Find where the given text appears and provide that cell's center as [X, Y] coordinate. 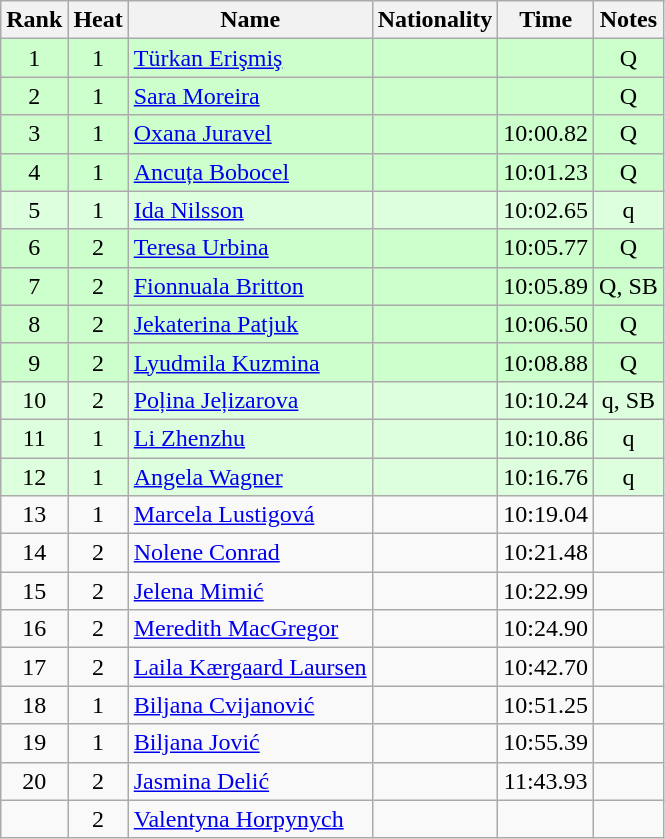
10:55.39 [546, 743]
Time [546, 20]
Jekaterina Patjuk [250, 324]
9 [34, 362]
Jasmina Delić [250, 781]
10:51.25 [546, 705]
Oxana Juravel [250, 134]
Fionnuala Britton [250, 286]
10:02.65 [546, 210]
10:01.23 [546, 172]
Sara Moreira [250, 96]
Ida Nilsson [250, 210]
Türkan Erişmiş [250, 58]
10:10.86 [546, 438]
Rank [34, 20]
Name [250, 20]
10:00.82 [546, 134]
10:24.90 [546, 629]
Li Zhenzhu [250, 438]
7 [34, 286]
Poļina Jeļizarova [250, 400]
17 [34, 667]
10:06.50 [546, 324]
10 [34, 400]
Nolene Conrad [250, 553]
5 [34, 210]
Angela Wagner [250, 477]
Meredith MacGregor [250, 629]
4 [34, 172]
18 [34, 705]
10:22.99 [546, 591]
Heat [98, 20]
Jelena Mimić [250, 591]
Marcela Lustigová [250, 515]
Teresa Urbina [250, 248]
8 [34, 324]
13 [34, 515]
11:43.93 [546, 781]
10:21.48 [546, 553]
10:19.04 [546, 515]
3 [34, 134]
q, SB [629, 400]
19 [34, 743]
20 [34, 781]
Lyudmila Kuzmina [250, 362]
10:42.70 [546, 667]
12 [34, 477]
10:10.24 [546, 400]
Q, SB [629, 286]
10:08.88 [546, 362]
Laila Kærgaard Laursen [250, 667]
Biljana Jović [250, 743]
15 [34, 591]
Ancuța Bobocel [250, 172]
10:05.77 [546, 248]
Valentyna Horpynych [250, 819]
Nationality [435, 20]
11 [34, 438]
10:05.89 [546, 286]
14 [34, 553]
16 [34, 629]
10:16.76 [546, 477]
Biljana Cvijanović [250, 705]
Notes [629, 20]
6 [34, 248]
